Find where the given text appears and provide that cell's center as (X, Y) coordinate. 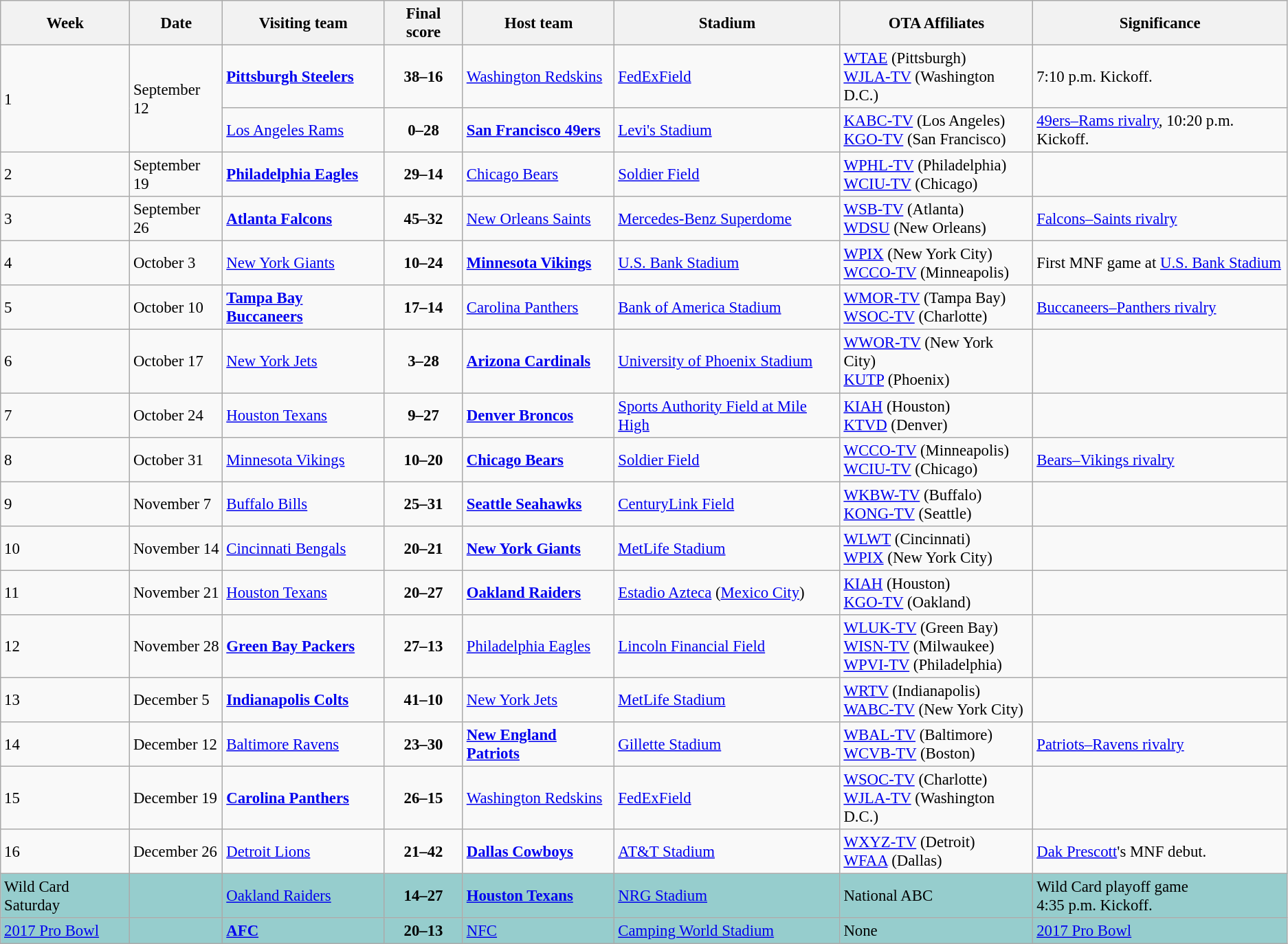
San Francisco 49ers (538, 131)
None (936, 931)
Arizona Cardinals (538, 361)
Dak Prescott's MNF debut. (1160, 852)
23–30 (423, 745)
Date (176, 23)
41–10 (423, 699)
Detroit Lions (304, 852)
AFC (304, 931)
Indianapolis Colts (304, 699)
WRTV (Indianapolis)WABC-TV (New York City) (936, 699)
3–28 (423, 361)
WXYZ-TV (Detroit)WFAA (Dallas) (936, 852)
WPIX (New York City)WCCO-TV (Minneapolis) (936, 264)
Significance (1160, 23)
WTAE (Pittsburgh)WJLA-TV (Washington D.C.) (936, 77)
Bank of America Stadium (727, 308)
WWOR-TV (New York City)KUTP (Phoenix) (936, 361)
OTA Affiliates (936, 23)
12 (65, 647)
University of Phoenix Stadium (727, 361)
NFC (538, 931)
9–27 (423, 415)
December 12 (176, 745)
Estadio Azteca (Mexico City) (727, 592)
Final score (423, 23)
Lincoln Financial Field (727, 647)
November 28 (176, 647)
Dallas Cowboys (538, 852)
25–31 (423, 504)
Levi's Stadium (727, 131)
29–14 (423, 175)
WSOC-TV (Charlotte)WJLA-TV (Washington D.C.) (936, 798)
CenturyLink Field (727, 504)
WMOR-TV (Tampa Bay)WSOC-TV (Charlotte) (936, 308)
WLWT (Cincinnati)WPIX (New York City) (936, 548)
21–42 (423, 852)
11 (65, 592)
November 7 (176, 504)
14 (65, 745)
WPHL-TV (Philadelphia)WCIU-TV (Chicago) (936, 175)
National ABC (936, 896)
Week (65, 23)
September 19 (176, 175)
2 (65, 175)
Sports Authority Field at Mile High (727, 415)
20–27 (423, 592)
10 (65, 548)
AT&T Stadium (727, 852)
Visiting team (304, 23)
45–32 (423, 218)
Host team (538, 23)
November 21 (176, 592)
6 (65, 361)
10–20 (423, 459)
October 24 (176, 415)
KABC-TV (Los Angeles)KGO-TV (San Francisco) (936, 131)
7 (65, 415)
October 31 (176, 459)
Mercedes-Benz Superdome (727, 218)
20–13 (423, 931)
7:10 p.m. Kickoff. (1160, 77)
September 26 (176, 218)
49ers–Rams rivalry, 10:20 p.m. Kickoff. (1160, 131)
KIAH (Houston)KGO-TV (Oakland) (936, 592)
Wild Card Saturday (65, 896)
Seattle Seahawks (538, 504)
1 (65, 99)
WSB-TV (Atlanta)WDSU (New Orleans) (936, 218)
Patriots–Ravens rivalry (1160, 745)
WBAL-TV (Baltimore)WCVB-TV (Boston) (936, 745)
Gillette Stadium (727, 745)
Green Bay Packers (304, 647)
Atlanta Falcons (304, 218)
Buffalo Bills (304, 504)
13 (65, 699)
4 (65, 264)
3 (65, 218)
First MNF game at U.S. Bank Stadium (1160, 264)
WCCO-TV (Minneapolis)WCIU-TV (Chicago) (936, 459)
U.S. Bank Stadium (727, 264)
8 (65, 459)
Falcons–Saints rivalry (1160, 218)
October 3 (176, 264)
10–24 (423, 264)
New Orleans Saints (538, 218)
20–21 (423, 548)
Tampa Bay Buccaneers (304, 308)
December 5 (176, 699)
October 17 (176, 361)
14–27 (423, 896)
5 (65, 308)
September 12 (176, 99)
Cincinnati Bengals (304, 548)
November 14 (176, 548)
26–15 (423, 798)
9 (65, 504)
Bears–Vikings rivalry (1160, 459)
Buccaneers–Panthers rivalry (1160, 308)
Pittsburgh Steelers (304, 77)
38–16 (423, 77)
Stadium (727, 23)
WKBW-TV (Buffalo)KONG-TV (Seattle) (936, 504)
October 10 (176, 308)
0–28 (423, 131)
WLUK-TV (Green Bay)WISN-TV (Milwaukee)WPVI-TV (Philadelphia) (936, 647)
Denver Broncos (538, 415)
27–13 (423, 647)
17–14 (423, 308)
Los Angeles Rams (304, 131)
16 (65, 852)
15 (65, 798)
December 26 (176, 852)
Baltimore Ravens (304, 745)
NRG Stadium (727, 896)
Camping World Stadium (727, 931)
December 19 (176, 798)
Wild Card playoff game4:35 p.m. Kickoff. (1160, 896)
New England Patriots (538, 745)
KIAH (Houston)KTVD (Denver) (936, 415)
